For the text-containing cell, return its midpoint in (X, Y) coordinate format. 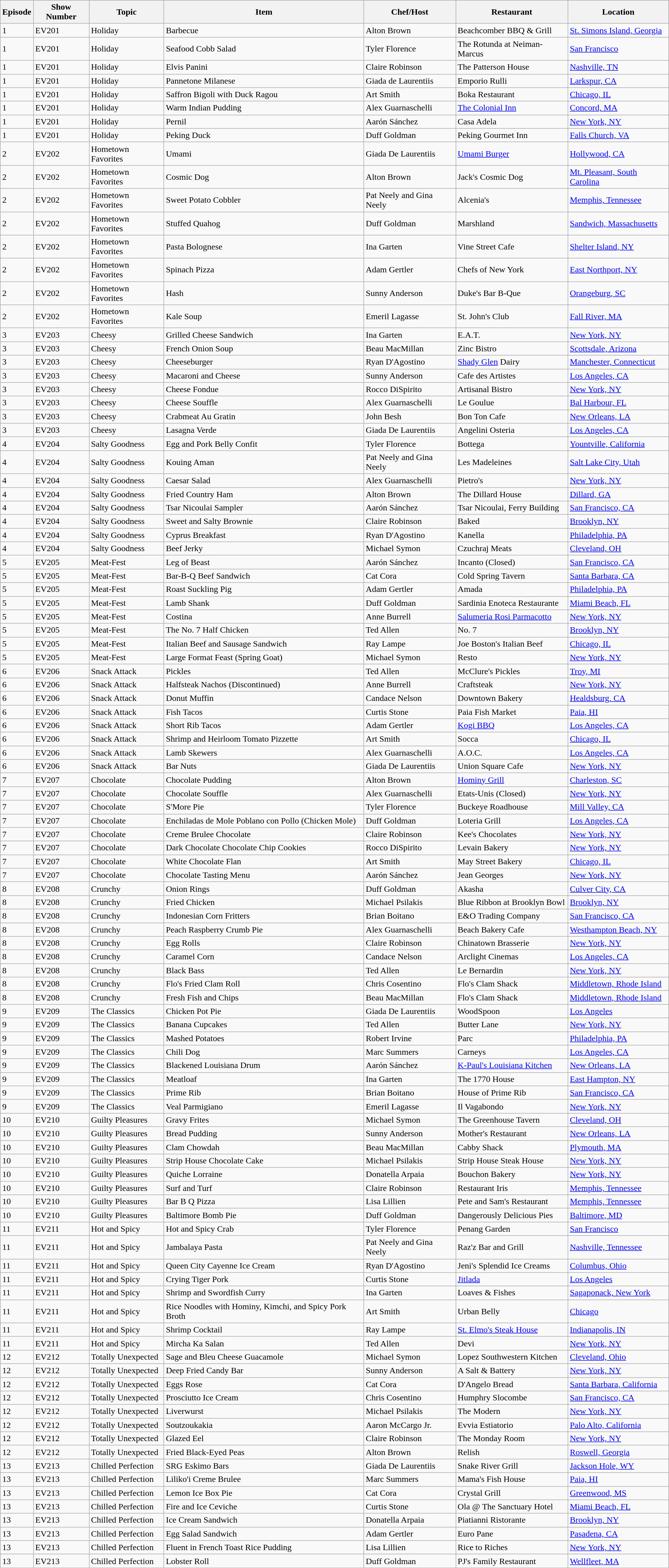
Roswell, Georgia (618, 1452)
Mother's Restaurant (512, 1133)
Palo Alto, California (618, 1425)
Dark Chocolate Chocolate Chip Cookies (264, 848)
Chinatown Brasserie (512, 943)
Fried Black-Eyed Peas (264, 1452)
Tsar Nicoulai, Ferry Building (512, 508)
Robert Irvine (410, 1038)
Bread Pudding (264, 1133)
French Onion Soup (264, 348)
Spinach Pizza (264, 270)
Etats-Unis (Closed) (512, 793)
Healdsburg, CA (618, 698)
Crystal Grill (512, 1493)
Chocolate Pudding (264, 780)
Flo's Fried Clam Roll (264, 984)
Mashed Potatoes (264, 1038)
St. Simons Island, Georgia (618, 30)
East Hampton, NY (618, 1079)
Kale Soup (264, 317)
Gravy Frites (264, 1120)
Relish (512, 1452)
E.A.T. (512, 335)
Lamb Shank (264, 603)
Strip House Chocolate Cake (264, 1161)
Jitlada (512, 1279)
Seafood Cobb Salad (264, 49)
Mama's Fish House (512, 1479)
Clam Chowdah (264, 1147)
Craftsteak (512, 684)
Bottega (512, 444)
Socca (512, 739)
Chicago (618, 1311)
Il Vagabondo (512, 1106)
Marshland (512, 223)
Glazed Eel (264, 1439)
Concord, MA (618, 108)
Roast Suckling Pig (264, 589)
Lasagna Verde (264, 430)
St. John's Club (512, 317)
Peking Duck (264, 135)
Artisanal Bistro (512, 389)
Westhampton Beach, NY (618, 930)
Ice Cream Sandwich (264, 1520)
Quiche Lorraine (264, 1174)
Hollywood, CA (618, 154)
Snake River Grill (512, 1466)
Rice to Riches (512, 1547)
Elvis Panini (264, 67)
Saffron Bigoli with Duck Ragou (264, 94)
Cleveland, Ohio (618, 1357)
Loaves & Fishes (512, 1293)
Bar-B-Q Beef Sandwich (264, 576)
Onion Rings (264, 889)
Urban Belly (512, 1311)
Carneys (512, 1052)
Chocolate Souffle (264, 793)
Manchester, Connecticut (618, 362)
The Monday Room (512, 1439)
Bouchon Bakery (512, 1174)
Peach Raspberry Crumb Pie (264, 930)
Show Number (61, 12)
WoodSpoon (512, 1011)
Donut Muffin (264, 698)
Beef Jerky (264, 549)
Czuchraj Meats (512, 549)
Giada de Laurentiis (410, 81)
Hot and Spicy Crab (264, 1229)
Fluent in French Toast Rice Pudding (264, 1547)
Surf and Turf (264, 1188)
White Chocolate Flan (264, 861)
Barbecue (264, 30)
Orangeburg, SC (618, 293)
Plymouth, MA (618, 1147)
Enchiladas de Mole Poblano con Pollo (Chicken Mole) (264, 821)
Angelini Osteria (512, 430)
Fried Country Ham (264, 494)
Humphry Slocombe (512, 1398)
Grilled Cheese Sandwich (264, 335)
Hash (264, 293)
Bon Ton Cafe (512, 416)
Crying Tiger Pork (264, 1279)
Sage and Bleu Cheese Guacamole (264, 1357)
Chili Dog (264, 1052)
Large Format Feast (Spring Goat) (264, 657)
Arclight Cinemas (512, 957)
Deep Fried Candy Bar (264, 1370)
Cheese Fondue (264, 389)
Egg and Pork Belly Confit (264, 444)
Larkspur, CA (618, 81)
Italian Beef and Sausage Sandwich (264, 644)
John Besh (410, 416)
Bar B Q Pizza (264, 1202)
Caramel Corn (264, 957)
Soutzoukakia (264, 1425)
SRG Eskimo Bars (264, 1466)
Kee's Chocolates (512, 834)
Chef/Host (410, 12)
The Greenhouse Tavern (512, 1120)
Crabmeat Au Gratin (264, 416)
Prosciutto Ice Cream (264, 1398)
Shrimp and Heirloom Tomato Pizzette (264, 739)
Item (264, 12)
Santa Barbara, CA (618, 576)
Le Goulue (512, 403)
Wellfleet, MA (618, 1561)
Penang Garden (512, 1229)
Pasta Bolognese (264, 247)
Alcenia's (512, 200)
No. 7 (512, 630)
Jackson Hole, WY (618, 1466)
Fire and Ice Ceviche (264, 1507)
Liverwurst (264, 1411)
Sagaponack, New York (618, 1293)
Lopez Southwestern Kitchen (512, 1357)
May Street Bakery (512, 861)
Queen City Cayenne Ice Cream (264, 1266)
The Dillard House (512, 494)
Pete and Sam's Restaurant (512, 1202)
Salumeria Rosi Parmacotto (512, 617)
Duke's Bar B-Que (512, 293)
Mill Valley, CA (618, 807)
Pannetone Milanese (264, 81)
Topic (127, 12)
Boka Restaurant (512, 94)
Zinc Bistro (512, 348)
Piatianni Ristorante (512, 1520)
Fall River, MA (618, 317)
Evvia Estiatorio (512, 1425)
The Colonial Inn (512, 108)
Cafe des Artistes (512, 376)
Lemon Ice Box Pie (264, 1493)
Devi (512, 1343)
Egg Salad Sandwich (264, 1534)
Cheese Souffle (264, 403)
Shady Glen Dairy (512, 362)
Jack's Cosmic Dog (512, 177)
Chefs of New York (512, 270)
Pickles (264, 671)
Warm Indian Pudding (264, 108)
Chicken Pot Pie (264, 1011)
Shrimp Cocktail (264, 1330)
Columbus, Ohio (618, 1266)
Eggs Rose (264, 1384)
Troy, MI (618, 671)
Culver City, CA (618, 889)
Levain Bakery (512, 848)
McClure's Pickles (512, 671)
Hominy Grill (512, 780)
Casa Adela (512, 122)
Akasha (512, 889)
D'Angelo Bread (512, 1384)
Pernil (264, 122)
Macaroni and Cheese (264, 376)
Episode (17, 12)
Jean Georges (512, 875)
Kanella (512, 535)
House of Prime Rib (512, 1093)
Baltimore, MD (618, 1215)
Cabby Shack (512, 1147)
Parc (512, 1038)
Costina (264, 617)
Sardinia Enoteca Restaurante (512, 603)
A.O.C. (512, 753)
Loteria Grill (512, 821)
Euro Pane (512, 1534)
Tsar Nicoulai Sampler (264, 508)
East Northport, NY (618, 270)
The Rotunda at Neiman-Marcus (512, 49)
Black Bass (264, 970)
Umami (264, 154)
Sandwich, Massachusetts (618, 223)
Bar Nuts (264, 766)
Banana Cupcakes (264, 1025)
Cyprus Breakfast (264, 535)
Yountville, California (618, 444)
PJ's Family Restaurant (512, 1561)
Beach Bakery Cafe (512, 930)
Vine Street Cafe (512, 247)
Le Bernardin (512, 970)
Les Madeleines (512, 462)
Cheeseburger (264, 362)
Santa Barbara, California (618, 1384)
Lamb Skewers (264, 753)
Jeni's Splendid Ice Creams (512, 1266)
Baltimore Bomb Pie (264, 1215)
Cosmic Dog (264, 177)
Emporio Rulli (512, 81)
A Salt & Battery (512, 1370)
Egg Rolls (264, 943)
Joe Boston's Italian Beef (512, 644)
The 1770 House (512, 1079)
Liliko'i Creme Brulee (264, 1479)
Caesar Salad (264, 480)
Butter Lane (512, 1025)
Cold Spring Tavern (512, 576)
Ola @ The Sanctuary Hotel (512, 1507)
Fried Chicken (264, 902)
Greenwood, MS (618, 1493)
Baked (512, 521)
Kogi BBQ (512, 726)
Veal Parmigiano (264, 1106)
S'More Pie (264, 807)
Scottsdale, Arizona (618, 348)
Incanto (Closed) (512, 562)
Nashville, Tennessee (618, 1247)
Indianapolis, IN (618, 1330)
Pietro's (512, 480)
Halfsteak Nachos (Discontinued) (264, 684)
Sweet Potato Cobbler (264, 200)
Aaron McCargo Jr. (410, 1425)
Stuffed Quahog (264, 223)
Restaurant Iris (512, 1188)
Indonesian Corn Fritters (264, 916)
Dillard, GA (618, 494)
E&O Trading Company (512, 916)
Amada (512, 589)
Peking Gourmet Inn (512, 135)
Sweet and Salty Brownie (264, 521)
Creme Brulee Chocolate (264, 834)
Kouing Aman (264, 462)
Fresh Fish and Chips (264, 998)
Meatloaf (264, 1079)
Downtown Bakery (512, 698)
Paia Fish Market (512, 712)
K-Paul's Louisiana Kitchen (512, 1065)
Nashville, TN (618, 67)
Fish Tacos (264, 712)
Raz'z Bar and Grill (512, 1247)
Strip House Steak House (512, 1161)
Falls Church, VA (618, 135)
Rice Noodles with Hominy, Kimchi, and Spicy Pork Broth (264, 1311)
Umami Burger (512, 154)
Blackened Louisiana Drum (264, 1065)
Mircha Ka Salan (264, 1343)
The Modern (512, 1411)
Lobster Roll (264, 1561)
Charleston, SC (618, 780)
The No. 7 Half Chicken (264, 630)
Location (618, 12)
Beachcomber BBQ & Grill (512, 30)
Mt. Pleasant, South Carolina (618, 177)
Restaurant (512, 12)
Shelter Island, NY (618, 247)
Shrimp and Swordfish Curry (264, 1293)
Dangerously Delicious Pies (512, 1215)
Bal Harbour, FL (618, 403)
Salt Lake City, Utah (618, 462)
Resto (512, 657)
The Patterson House (512, 67)
Short Rib Tacos (264, 726)
Union Square Cafe (512, 766)
Buckeye Roadhouse (512, 807)
Blue Ribbon at Brooklyn Bowl (512, 902)
St. Elmo's Steak House (512, 1330)
Leg of Beast (264, 562)
Prime Rib (264, 1093)
Chocolate Tasting Menu (264, 875)
Pasadena, CA (618, 1534)
Jambalaya Pasta (264, 1247)
